Capture the cell that displays the provided text and extract its [X, Y] central coordinate. 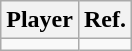
Ref. [104, 20]
Player [40, 20]
